Extract the [X, Y] coordinate from the center of the cell holding the provided text.  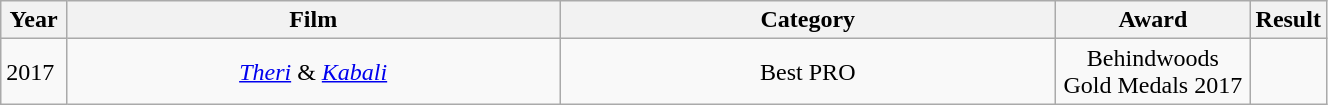
2017 [34, 72]
Category [808, 20]
Theri & Kabali [312, 72]
Result [1288, 20]
Best PRO [808, 72]
Year [34, 20]
Award [1153, 20]
Behindwoods Gold Medals 2017 [1153, 72]
Film [312, 20]
